For the text-containing cell, return its midpoint in (x, y) coordinate format. 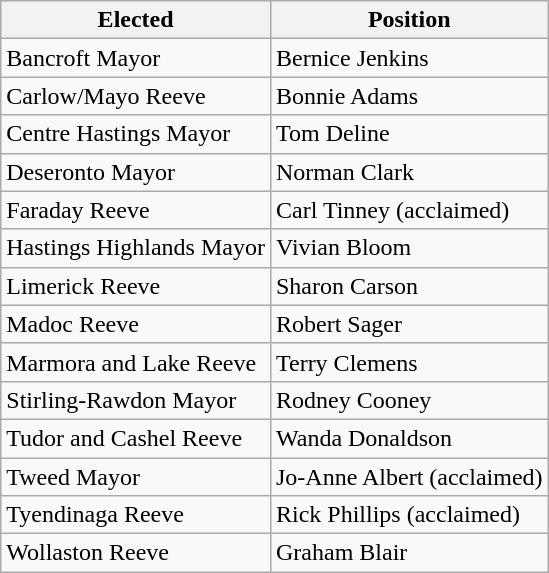
Wollaston Reeve (136, 553)
Tom Deline (409, 134)
Faraday Reeve (136, 210)
Madoc Reeve (136, 324)
Terry Clemens (409, 362)
Sharon Carson (409, 286)
Rick Phillips (acclaimed) (409, 515)
Carl Tinney (acclaimed) (409, 210)
Tweed Mayor (136, 477)
Limerick Reeve (136, 286)
Centre Hastings Mayor (136, 134)
Vivian Bloom (409, 248)
Robert Sager (409, 324)
Bancroft Mayor (136, 58)
Graham Blair (409, 553)
Norman Clark (409, 172)
Marmora and Lake Reeve (136, 362)
Tyendinaga Reeve (136, 515)
Jo-Anne Albert (acclaimed) (409, 477)
Rodney Cooney (409, 400)
Wanda Donaldson (409, 438)
Deseronto Mayor (136, 172)
Tudor and Cashel Reeve (136, 438)
Carlow/Mayo Reeve (136, 96)
Stirling-Rawdon Mayor (136, 400)
Elected (136, 20)
Hastings Highlands Mayor (136, 248)
Bonnie Adams (409, 96)
Position (409, 20)
Bernice Jenkins (409, 58)
